Identify which cell holds the provided text, then report its (X, Y) central coordinate. 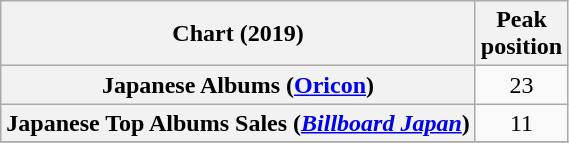
Japanese Top Albums Sales (Billboard Japan) (238, 123)
Japanese Albums (Oricon) (238, 85)
Peakposition (521, 34)
11 (521, 123)
23 (521, 85)
Chart (2019) (238, 34)
